Scan for the cell matching the given text and deliver its [x, y] coordinate at center. 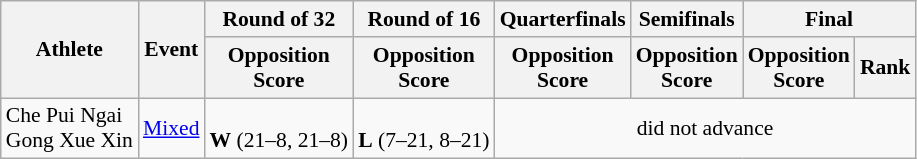
Che Pui Ngai Gong Xue Xin [70, 128]
Quarterfinals [563, 19]
Mixed [171, 128]
Rank [886, 68]
Athlete [70, 50]
Final [830, 19]
Event [171, 50]
Round of 16 [424, 19]
W (21–8, 21–8) [278, 128]
did not advance [706, 128]
Semifinals [687, 19]
L (7–21, 8–21) [424, 128]
Round of 32 [278, 19]
